Determine the [X, Y] coordinate at the center of the cell enclosing the given text.  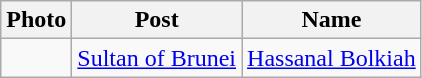
Sultan of Brunei [157, 58]
Name [332, 20]
Post [157, 20]
Photo [36, 20]
Hassanal Bolkiah [332, 58]
